Pinpoint the cell where the given text exists, returning its (x, y) midpoint coordinate. 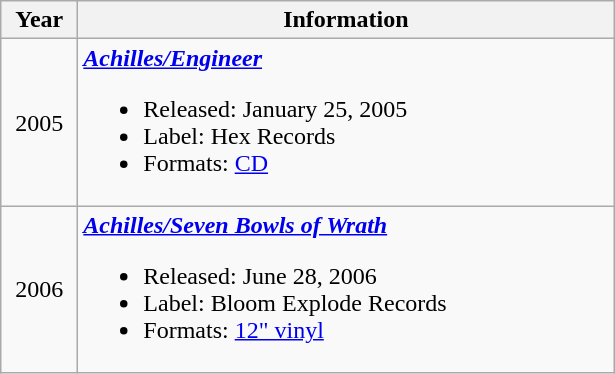
Information (346, 20)
2006 (40, 290)
Achilles/EngineerReleased: January 25, 2005Label: Hex RecordsFormats: CD (346, 122)
2005 (40, 122)
Achilles/Seven Bowls of WrathReleased: June 28, 2006Label: Bloom Explode RecordsFormats: 12" vinyl (346, 290)
Year (40, 20)
